Identify which cell holds the provided text, then report its (X, Y) central coordinate. 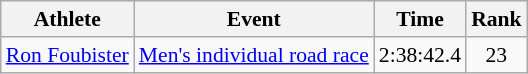
Men's individual road race (254, 55)
23 (496, 55)
Athlete (68, 19)
Rank (496, 19)
Ron Foubister (68, 55)
Event (254, 19)
Time (420, 19)
2:38:42.4 (420, 55)
